Provide the [X, Y] coordinate of the cell's center where the given text is located.  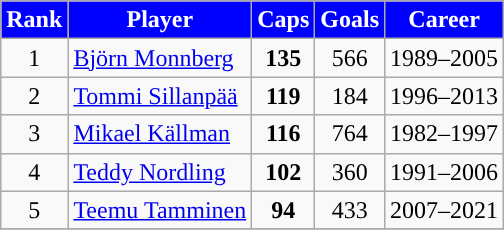
5 [34, 210]
Teddy Nordling [160, 172]
184 [350, 96]
1 [34, 58]
1996–2013 [444, 96]
4 [34, 172]
433 [350, 210]
Player [160, 20]
Goals [350, 20]
1991–2006 [444, 172]
1989–2005 [444, 58]
Teemu Tamminen [160, 210]
2 [34, 96]
Rank [34, 20]
3 [34, 134]
566 [350, 58]
764 [350, 134]
94 [284, 210]
360 [350, 172]
Mikael Källman [160, 134]
116 [284, 134]
Tommi Sillanpää [160, 96]
Björn Monnberg [160, 58]
135 [284, 58]
119 [284, 96]
1982–1997 [444, 134]
2007–2021 [444, 210]
Career [444, 20]
Caps [284, 20]
102 [284, 172]
